Detect which cell encompasses the target text, then output its [x, y] center coordinate. 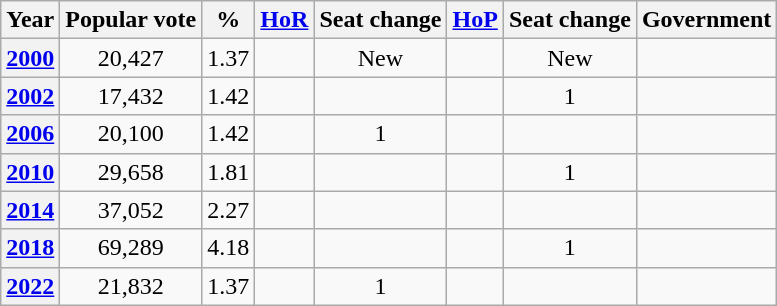
2006 [30, 134]
2.27 [228, 210]
HoP [475, 20]
20,427 [131, 58]
Popular vote [131, 20]
69,289 [131, 248]
29,658 [131, 172]
1.81 [228, 172]
2002 [30, 96]
21,832 [131, 286]
2018 [30, 248]
HoR [284, 20]
4.18 [228, 248]
2022 [30, 286]
2010 [30, 172]
2000 [30, 58]
Year [30, 20]
Government [706, 20]
2014 [30, 210]
20,100 [131, 134]
% [228, 20]
17,432 [131, 96]
37,052 [131, 210]
